Output the [X, Y] coordinate of the center of the cell containing the given text.  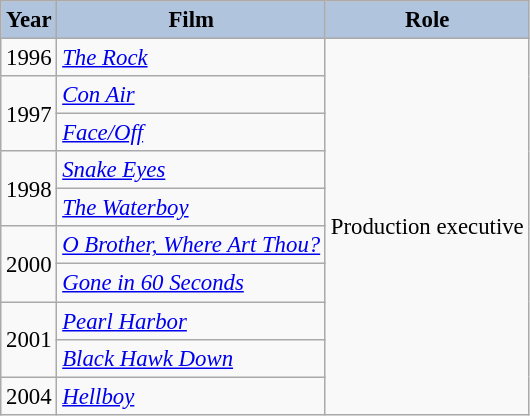
The Rock [192, 58]
Film [192, 20]
1997 [29, 114]
O Brother, Where Art Thou? [192, 245]
Production executive [427, 227]
Hellboy [192, 396]
Role [427, 20]
Snake Eyes [192, 170]
2001 [29, 340]
1996 [29, 58]
Con Air [192, 95]
Black Hawk Down [192, 358]
Gone in 60 Seconds [192, 283]
2004 [29, 396]
Year [29, 20]
2000 [29, 264]
1998 [29, 188]
The Waterboy [192, 208]
Pearl Harbor [192, 321]
Face/Off [192, 133]
